Find where the given text appears and provide that cell's center as [X, Y] coordinate. 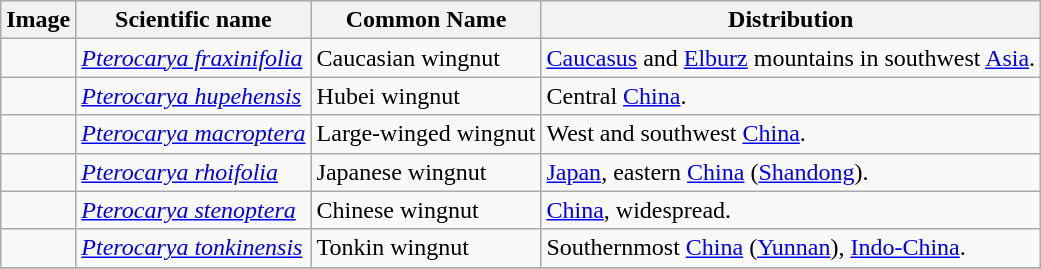
Pterocarya macroptera [194, 134]
Scientific name [194, 20]
Chinese wingnut [426, 210]
China, widespread. [791, 210]
Japanese wingnut [426, 172]
Pterocarya stenoptera [194, 210]
Caucasian wingnut [426, 58]
Pterocarya rhoifolia [194, 172]
West and southwest China. [791, 134]
Common Name [426, 20]
Caucasus and Elburz mountains in southwest Asia. [791, 58]
Large-winged wingnut [426, 134]
Japan, eastern China (Shandong). [791, 172]
Image [38, 20]
Pterocarya tonkinensis [194, 248]
Pterocarya hupehensis [194, 96]
Central China. [791, 96]
Southernmost China (Yunnan), Indo-China. [791, 248]
Hubei wingnut [426, 96]
Pterocarya fraxinifolia [194, 58]
Tonkin wingnut [426, 248]
Distribution [791, 20]
